Capture the cell that displays the provided text and extract its (X, Y) central coordinate. 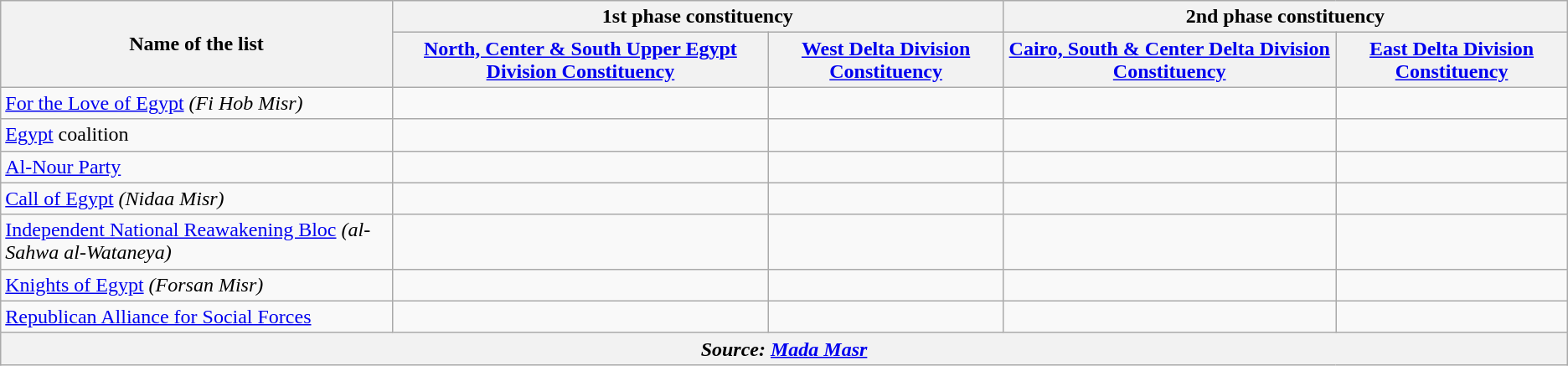
West Delta Division Constituency (886, 60)
1st phase constituency (697, 17)
East Delta Division Constituency (1452, 60)
Independent National Reawakening Bloc (al-Sahwa al-Wataneya) (196, 241)
2nd phase constituency (1285, 17)
Call of Egypt (Nidaa Misr) (196, 198)
North, Center & South Upper Egypt Division Constituency (580, 60)
Source: Mada Masr (784, 348)
Al-Nour Party (196, 167)
Cairo, South & Center Delta Division Constituency (1169, 60)
Name of the list (196, 44)
Republican Alliance for Social Forces (196, 317)
For the Love of Egypt (Fi Hob Misr) (196, 103)
Knights of Egypt (Forsan Misr) (196, 285)
Egypt coalition (196, 135)
